Provide the (X, Y) coordinate of the cell's center where the given text is located.  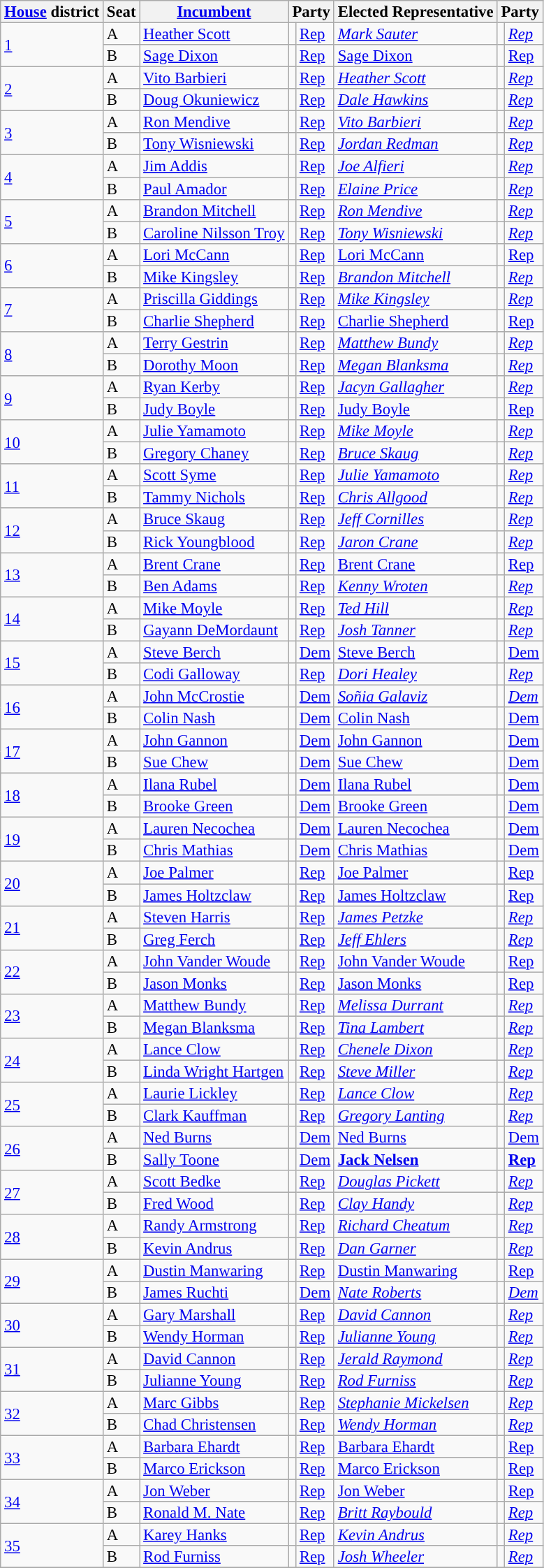
Sally Toone (214, 1160)
3 (52, 133)
Jaron Crane (416, 542)
Jordan Redman (416, 144)
Josh Wheeler (416, 1557)
Randy Armstrong (214, 1226)
Britt Raybould (416, 1513)
House district (52, 12)
11 (52, 486)
35 (52, 1546)
Tina Lambert (416, 1027)
Incumbent (214, 12)
Dorothy Moon (214, 365)
34 (52, 1502)
Clay Handy (416, 1204)
Elected Representative (416, 12)
Dan Garner (416, 1248)
Jerald Raymond (416, 1358)
Ted Hill (416, 608)
Linda Wright Hartgen (214, 1071)
25 (52, 1104)
Chenele Dixon (416, 1050)
26 (52, 1149)
Scott Syme (214, 475)
Priscilla Giddings (214, 299)
8 (52, 354)
Terry Gestrin (214, 343)
23 (52, 1016)
13 (52, 574)
Chad Christensen (214, 1425)
12 (52, 531)
Clark Kauffman (214, 1116)
Seat (121, 12)
21 (52, 928)
Doug Okuniewicz (214, 100)
Greg Ferch (214, 939)
Elaine Price (416, 189)
James Ruchti (214, 1292)
Codi Galloway (214, 674)
1 (52, 45)
Dale Hawkins (416, 100)
Kenny Wroten (416, 586)
16 (52, 707)
Paul Amador (214, 189)
Stephanie Mickelsen (416, 1402)
Chris Allgood (416, 498)
Steven Harris (214, 917)
Jim Addis (214, 166)
Scott Bedke (214, 1182)
22 (52, 971)
9 (52, 398)
10 (52, 442)
Marc Gibbs (214, 1402)
Ronald M. Nate (214, 1513)
Caroline Nilsson Troy (214, 233)
Laurie Lickley (214, 1094)
31 (52, 1370)
32 (52, 1413)
Josh Tanner (416, 630)
Richard Cheatum (416, 1226)
14 (52, 619)
5 (52, 221)
Steve Miller (416, 1071)
Gayann DeMordaunt (214, 630)
Karey Hanks (214, 1535)
17 (52, 752)
27 (52, 1192)
4 (52, 177)
Jacyn Gallagher (416, 387)
18 (52, 795)
29 (52, 1282)
Ryan Kerby (214, 387)
24 (52, 1061)
Tammy Nichols (214, 498)
John McCrostie (214, 696)
33 (52, 1458)
Mark Sauter (416, 34)
Dori Healey (416, 674)
15 (52, 662)
Gregory Chaney (214, 453)
19 (52, 840)
2 (52, 89)
Fred Wood (214, 1204)
Gregory Lanting (416, 1116)
28 (52, 1237)
Jeff Ehlers (416, 939)
Ben Adams (214, 586)
30 (52, 1325)
Jeff Cornilles (416, 520)
6 (52, 266)
Melissa Durrant (416, 1006)
20 (52, 883)
7 (52, 310)
Joe Alfieri (416, 166)
James Petzke (416, 917)
Nate Roberts (416, 1292)
Jack Nelsen (416, 1160)
Soñia Galaviz (416, 696)
Douglas Pickett (416, 1182)
Rick Youngblood (214, 542)
Gary Marshall (214, 1314)
